Pinpoint the cell where the given text exists, returning its (x, y) midpoint coordinate. 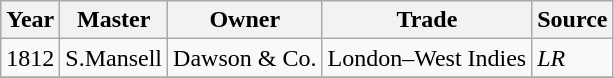
LR (572, 58)
Dawson & Co. (245, 58)
Year (30, 20)
S.Mansell (114, 58)
Master (114, 20)
Source (572, 20)
Owner (245, 20)
Trade (427, 20)
London–West Indies (427, 58)
1812 (30, 58)
